Capture the cell that displays the provided text and extract its (X, Y) central coordinate. 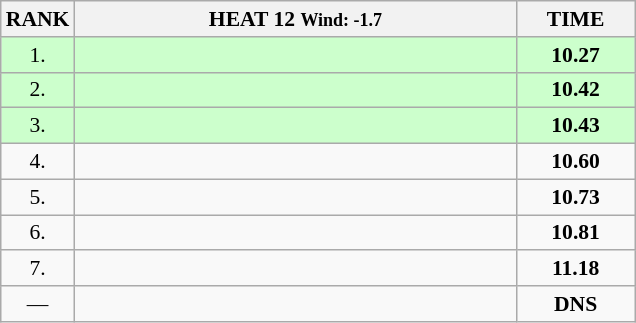
2. (38, 90)
6. (38, 233)
10.81 (576, 233)
3. (38, 126)
4. (38, 162)
RANK (38, 19)
10.43 (576, 126)
1. (38, 55)
10.73 (576, 197)
— (38, 304)
10.27 (576, 55)
5. (38, 197)
DNS (576, 304)
10.60 (576, 162)
11.18 (576, 269)
TIME (576, 19)
7. (38, 269)
10.42 (576, 90)
HEAT 12 Wind: -1.7 (295, 19)
